Locate the cell with the specified text and output its [X, Y] center coordinate. 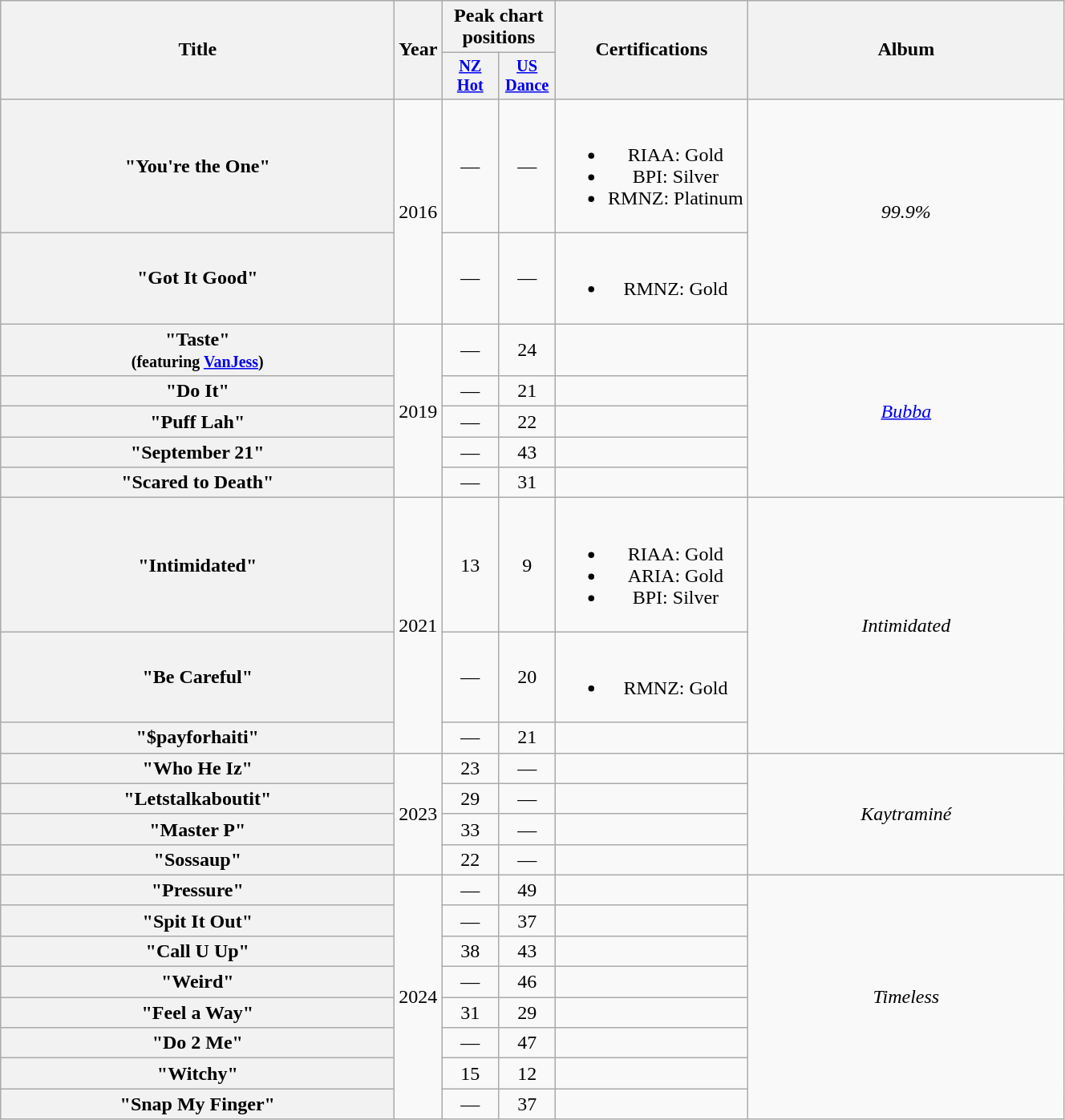
2019 [419, 410]
Title [197, 50]
"Do It" [197, 391]
"Call U Up" [197, 951]
Album [906, 50]
47 [528, 1043]
Peak chart positions [499, 27]
"Be Careful" [197, 677]
9 [528, 564]
"Weird" [197, 982]
15 [470, 1074]
USDance [528, 76]
Bubba [906, 410]
2024 [419, 997]
"Puff Lah" [197, 422]
"September 21" [197, 452]
38 [470, 951]
Intimidated [906, 625]
"Witchy" [197, 1074]
"Who He Iz" [197, 768]
99.9% [906, 211]
20 [528, 677]
2021 [419, 625]
33 [470, 829]
"$payforhaiti" [197, 738]
Timeless [906, 997]
NZHot [470, 76]
Year [419, 50]
"Scared to Death" [197, 483]
Certifications [652, 50]
"Snap My Finger" [197, 1104]
RIAA: GoldARIA: GoldBPI: Silver [652, 564]
"Intimidated" [197, 564]
49 [528, 890]
23 [470, 768]
46 [528, 982]
"Taste"(featuring VanJess) [197, 350]
12 [528, 1074]
Kaytraminé [906, 814]
"Spit It Out" [197, 920]
24 [528, 350]
"Letstalkaboutit" [197, 799]
"You're the One" [197, 165]
"Do 2 Me" [197, 1043]
"Sossaup" [197, 859]
2023 [419, 814]
2016 [419, 211]
"Got It Good" [197, 279]
13 [470, 564]
"Pressure" [197, 890]
RIAA: GoldBPI: SilverRMNZ: Platinum [652, 165]
"Master P" [197, 829]
"Feel a Way" [197, 1013]
